Provide the (X, Y) coordinate of the cell's center where the given text is located.  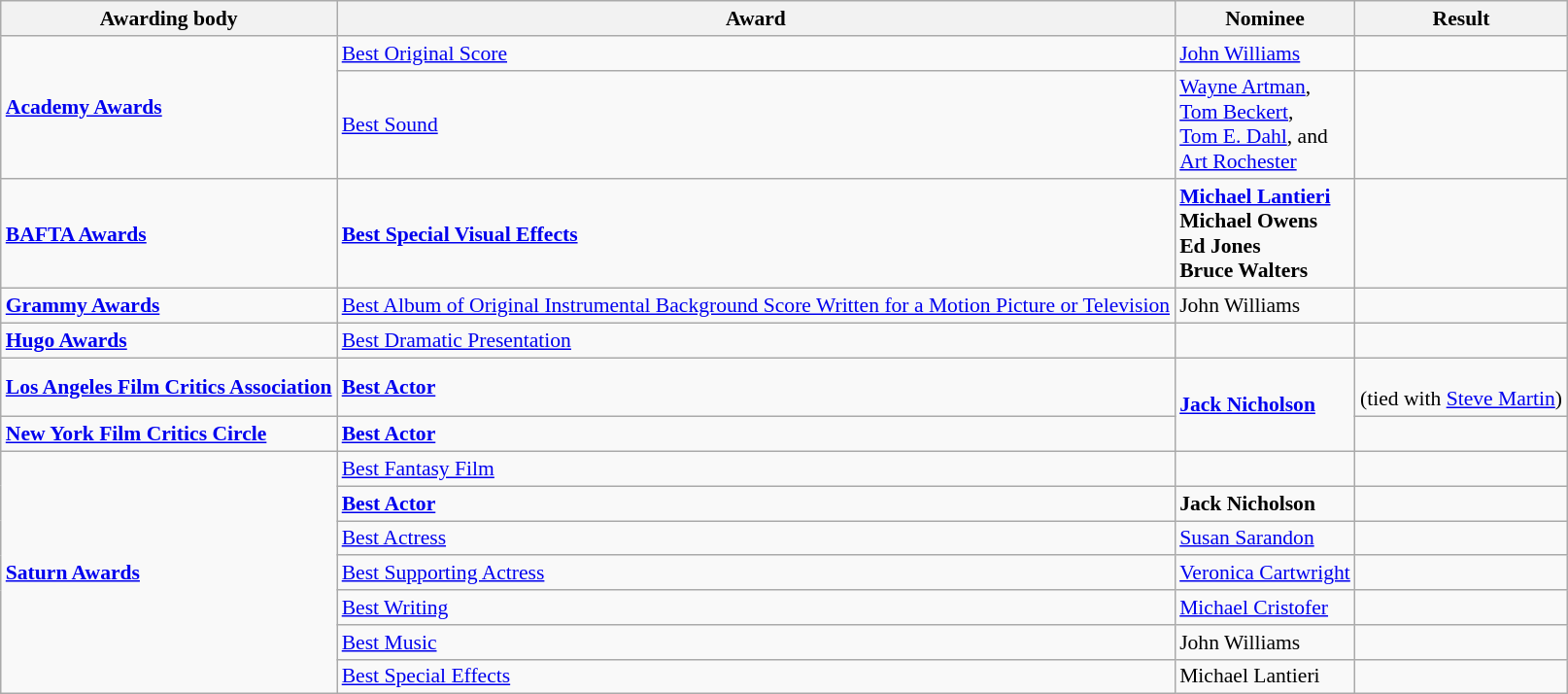
Awarding body (169, 18)
Best Dramatic Presentation (756, 340)
Grammy Awards (169, 306)
Michael LantieriMichael OwensEd JonesBruce Walters (1265, 234)
Best Music (756, 642)
Saturn Awards (169, 573)
New York Film Critics Circle (169, 434)
Veronica Cartwright (1265, 573)
Best Fantasy Film (756, 469)
(tied with Steve Martin) (1461, 387)
Wayne Artman, Tom Beckert, Tom E. Dahl, and Art Rochester (1265, 124)
Nominee (1265, 18)
Academy Awards (169, 108)
Best Album of Original Instrumental Background Score Written for a Motion Picture or Television (756, 306)
Best Sound (756, 124)
Best Supporting Actress (756, 573)
Hugo Awards (169, 340)
Result (1461, 18)
Best Special Visual Effects (756, 234)
Best Original Score (756, 53)
Los Angeles Film Critics Association (169, 387)
Award (756, 18)
Best Actress (756, 538)
Michael Lantieri (1265, 677)
Best Special Effects (756, 677)
Susan Sarandon (1265, 538)
Michael Cristofer (1265, 607)
Best Writing (756, 607)
BAFTA Awards (169, 234)
